Determine the [X, Y] coordinate at the center of the cell enclosing the given text.  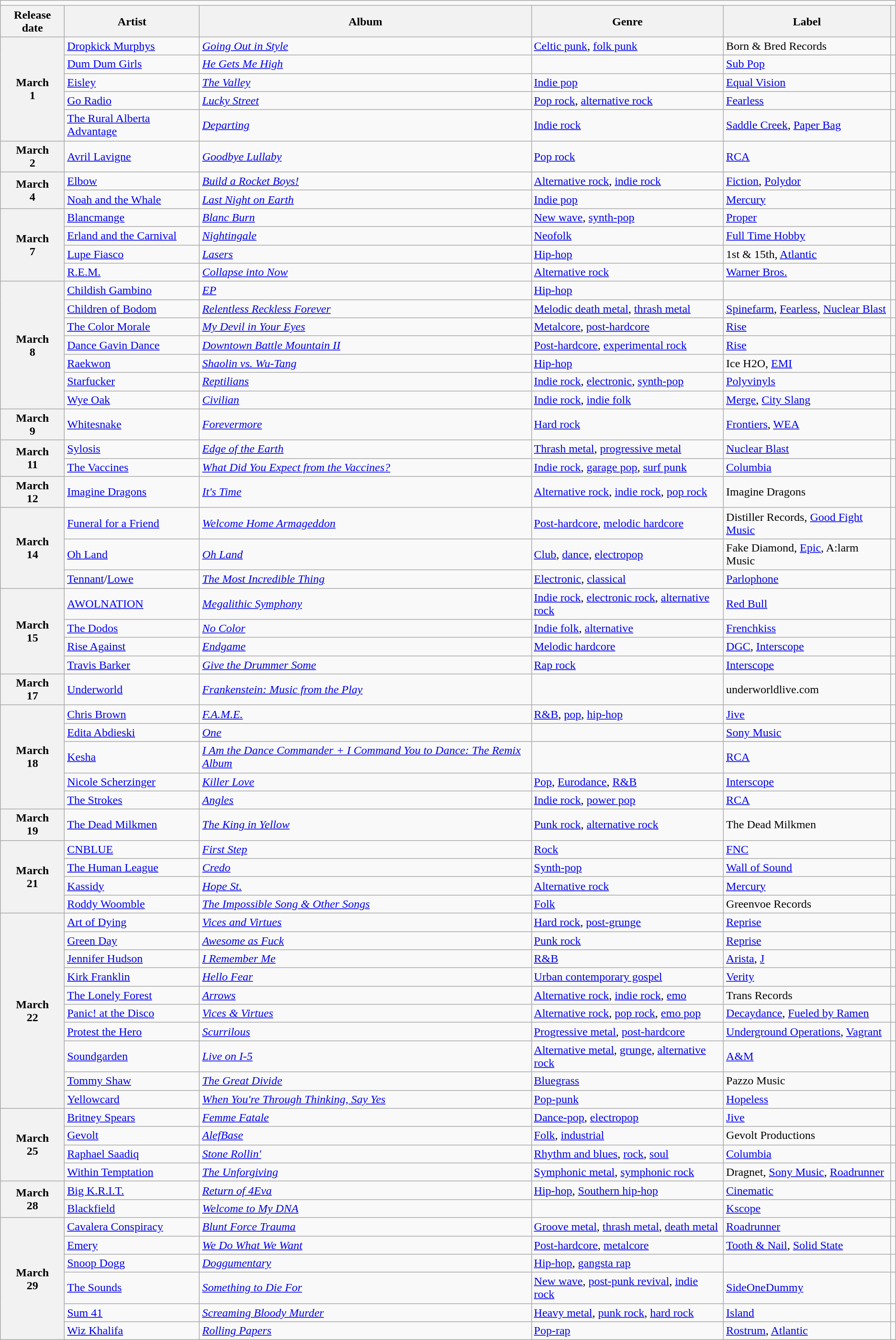
Scurrilous [366, 1032]
Starfucker [132, 382]
Label [807, 21]
March21 [33, 877]
Electronic, classical [627, 579]
Melodic hardcore [627, 647]
Alternative rock, indie rock [627, 181]
Goodbye Lullaby [366, 156]
March12 [33, 492]
Raekwon [132, 363]
New wave, synth-pop [627, 217]
Fearless [807, 101]
Warner Bros. [807, 272]
Indie rock, garage pop, surf punk [627, 467]
Hip-hop, gangsta rap [627, 1263]
Parlophone [807, 579]
March17 [33, 689]
Blunt Force Trauma [366, 1227]
Roddy Woomble [132, 904]
Pop rock, alternative rock [627, 101]
Panic! at the Disco [132, 1013]
Alternative metal, grunge, alternative rock [627, 1056]
Trans Records [807, 995]
EP [366, 291]
Synth-pop [627, 867]
Arrows [366, 995]
Celtic punk, folk punk [627, 46]
The Lonely Forest [132, 995]
1st & 15th, Atlantic [807, 254]
March4 [33, 190]
Rise Against [132, 647]
Indie rock, electronic rock, alternative rock [627, 603]
Underground Operations, Vagrant [807, 1032]
CNBLUE [132, 849]
One [366, 732]
Rostrum, Atlantic [807, 1331]
Rock [627, 849]
The Strokes [132, 800]
Progressive metal, post-hardcore [627, 1032]
Rhythm and blues, rock, soul [627, 1154]
R&B, pop, hip-hop [627, 714]
The Color Morale [132, 327]
Club, dance, electropop [627, 554]
Artist [132, 21]
Symphonic metal, symphonic rock [627, 1172]
Dragnet, Sony Music, Roadrunner [807, 1172]
Cavalera Conspiracy [132, 1227]
Stone Rollin' [366, 1154]
DGC, Interscope [807, 647]
Decaydance, Fueled by Ramen [807, 1013]
March11 [33, 458]
Arista, J [807, 959]
March29 [33, 1278]
March14 [33, 548]
Big K.R.I.T. [132, 1190]
Forevermore [366, 424]
Blanc Burn [366, 217]
Underworld [132, 689]
March25 [33, 1145]
Indie rock, power pop [627, 800]
Edita Abdieski [132, 732]
Kscope [807, 1208]
A&M [807, 1056]
Pazzo Music [807, 1081]
R.E.M. [132, 272]
Alternative rock, indie rock, pop rock [627, 492]
Wiz Khalifa [132, 1331]
Frenchkiss [807, 629]
Full Time Hobby [807, 236]
The Vaccines [132, 467]
Distiller Records, Good Fight Music [807, 523]
Vices & Virtues [366, 1013]
The King in Yellow [366, 824]
Lucky Street [366, 101]
Nuclear Blast [807, 449]
Born & Bred Records [807, 46]
March19 [33, 824]
AlefBase [366, 1136]
Genre [627, 21]
Hard rock [627, 424]
Green Day [132, 941]
March1 [33, 89]
Frankenstein: Music from the Play [366, 689]
Elbow [132, 181]
Something to Die For [366, 1288]
Folk, industrial [627, 1136]
Reptilians [366, 382]
Groove metal, thrash metal, death metal [627, 1227]
Bluegrass [627, 1081]
Angles [366, 800]
Megalithic Symphony [366, 603]
We Do What We Want [366, 1245]
Folk [627, 904]
Punk rock, alternative rock [627, 824]
Hip-hop, Southern hip-hop [627, 1190]
Fake Diamond, Epic, A:larm Music [807, 554]
Nicole Scherzinger [132, 782]
My Devil in Your Eyes [366, 327]
Melodic death metal, thrash metal [627, 309]
Edge of the Earth [366, 449]
March18 [33, 757]
Sub Pop [807, 64]
Alternative rock, indie rock, emo [627, 995]
No Color [366, 629]
The Dodos [132, 629]
Hope St. [366, 886]
Awesome as Fuck [366, 941]
Thrash metal, progressive metal [627, 449]
Saddle Creek, Paper Bag [807, 125]
Jennifer Hudson [132, 959]
Travis Barker [132, 665]
What Did You Expect from the Vaccines? [366, 467]
Return of 4Eva [366, 1190]
Last Night on Earth [366, 199]
Whitesnake [132, 424]
Kassidy [132, 886]
Pop-rap [627, 1331]
Post-hardcore, experimental rock [627, 345]
AWOLNATION [132, 603]
Tommy Shaw [132, 1081]
Island [807, 1313]
March15 [33, 631]
Blancmange [132, 217]
Spinefarm, Fearless, Nuclear Blast [807, 309]
Pop, Eurodance, R&B [627, 782]
Departing [366, 125]
When You're Through Thinking, Say Yes [366, 1099]
Tennant/Lowe [132, 579]
Verity [807, 977]
He Gets Me High [366, 64]
Gevolt Productions [807, 1136]
Britney Spears [132, 1117]
SideOneDummy [807, 1288]
The Unforgiving [366, 1172]
Metalcore, post-hardcore [627, 327]
Femme Fatale [366, 1117]
Within Temptation [132, 1172]
Live on I-5 [366, 1056]
Kesha [132, 757]
Pop-punk [627, 1099]
It's Time [366, 492]
Protest the Hero [132, 1032]
Proper [807, 217]
Album [366, 21]
Nightingale [366, 236]
Downtown Battle Mountain II [366, 345]
March9 [33, 424]
Cinematic [807, 1190]
Rolling Papers [366, 1331]
Red Bull [807, 603]
Rap rock [627, 665]
Post-hardcore, metalcore [627, 1245]
Sum 41 [132, 1313]
Pop rock [627, 156]
The Impossible Song & Other Songs [366, 904]
Post-hardcore, melodic hardcore [627, 523]
Heavy metal, punk rock, hard rock [627, 1313]
underworldlive.com [807, 689]
Frontiers, WEA [807, 424]
Killer Love [366, 782]
Doggumentary [366, 1263]
Shaolin vs. Wu-Tang [366, 363]
Noah and the Whale [132, 199]
Ice H2O, EMI [807, 363]
Art of Dying [132, 922]
Blackfield [132, 1208]
Lupe Fiasco [132, 254]
Greenvoe Records [807, 904]
Chris Brown [132, 714]
New wave, post-punk revival, indie rock [627, 1288]
Emery [132, 1245]
Indie rock, indie folk [627, 400]
Give the Drummer Some [366, 665]
Indie rock [627, 125]
First Step [366, 849]
Indie folk, alternative [627, 629]
Funeral for a Friend [132, 523]
Dance Gavin Dance [132, 345]
Kirk Franklin [132, 977]
The Rural Alberta Advantage [132, 125]
March22 [33, 1011]
Childish Gambino [132, 291]
The Most Incredible Thing [366, 579]
The Sounds [132, 1288]
Vices and Virtues [366, 922]
Wye Oak [132, 400]
Lasers [366, 254]
Release date [33, 21]
Children of Bodom [132, 309]
Build a Rocket Boys! [366, 181]
Dance-pop, electropop [627, 1117]
Polyvinyls [807, 382]
Hopeless [807, 1099]
Raphael Saadiq [132, 1154]
March7 [33, 245]
Welcome to My DNA [366, 1208]
Wall of Sound [807, 867]
Screaming Bloody Murder [366, 1313]
Roadrunner [807, 1227]
Sylosis [132, 449]
Go Radio [132, 101]
Urban contemporary gospel [627, 977]
Gevolt [132, 1136]
Equal Vision [807, 82]
Relentless Reckless Forever [366, 309]
FNC [807, 849]
March2 [33, 156]
The Human League [132, 867]
March28 [33, 1199]
Sony Music [807, 732]
Soundgarden [132, 1056]
Eisley [132, 82]
Hello Fear [366, 977]
The Valley [366, 82]
The Great Divide [366, 1081]
Alternative rock, pop rock, emo pop [627, 1013]
Avril Lavigne [132, 156]
Going Out in Style [366, 46]
I Remember Me [366, 959]
Collapse into Now [366, 272]
Punk rock [627, 941]
Endgame [366, 647]
Credo [366, 867]
Snoop Dogg [132, 1263]
Dropkick Murphys [132, 46]
Civilian [366, 400]
Hard rock, post-grunge [627, 922]
R&B [627, 959]
F.A.M.E. [366, 714]
Fiction, Polydor [807, 181]
Erland and the Carnival [132, 236]
I Am the Dance Commander + I Command You to Dance: The Remix Album [366, 757]
March8 [33, 345]
Indie rock, electronic, synth-pop [627, 382]
Neofolk [627, 236]
Dum Dum Girls [132, 64]
Merge, City Slang [807, 400]
Tooth & Nail, Solid State [807, 1245]
Yellowcard [132, 1099]
Welcome Home Armageddon [366, 523]
